Locate the cell with the specified text and output its [X, Y] center coordinate. 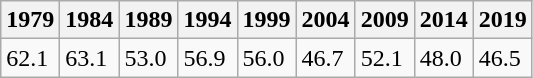
48.0 [444, 58]
52.1 [384, 58]
53.0 [148, 58]
1979 [30, 20]
1989 [148, 20]
56.9 [208, 58]
1984 [90, 20]
2009 [384, 20]
1999 [266, 20]
1994 [208, 20]
46.7 [326, 58]
2004 [326, 20]
56.0 [266, 58]
63.1 [90, 58]
46.5 [502, 58]
2014 [444, 20]
62.1 [30, 58]
2019 [502, 20]
